From the cell containing the given text, extract its center point as (x, y) coordinate. 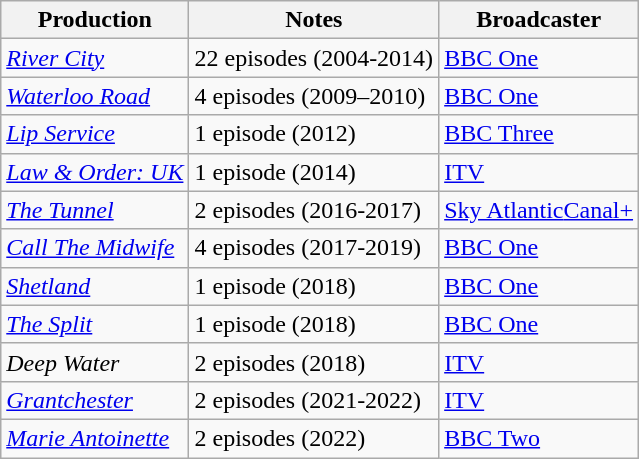
The Tunnel (95, 210)
BBC Two (539, 438)
Shetland (95, 286)
4 episodes (2017-2019) (314, 248)
Call The Midwife (95, 248)
2 episodes (2022) (314, 438)
1 episode (2014) (314, 172)
4 episodes (2009–2010) (314, 96)
Sky AtlanticCanal+ (539, 210)
Marie Antoinette (95, 438)
River City (95, 58)
BBC Three (539, 134)
Production (95, 20)
Law & Order: UK (95, 172)
22 episodes (2004-2014) (314, 58)
Grantchester (95, 400)
1 episode (2012) (314, 134)
2 episodes (2016-2017) (314, 210)
Broadcaster (539, 20)
Deep Water (95, 362)
Waterloo Road (95, 96)
Lip Service (95, 134)
The Split (95, 324)
Notes (314, 20)
2 episodes (2018) (314, 362)
2 episodes (2021-2022) (314, 400)
